Return the (x, y) coordinate for the center point of the cell that contains the specified text.  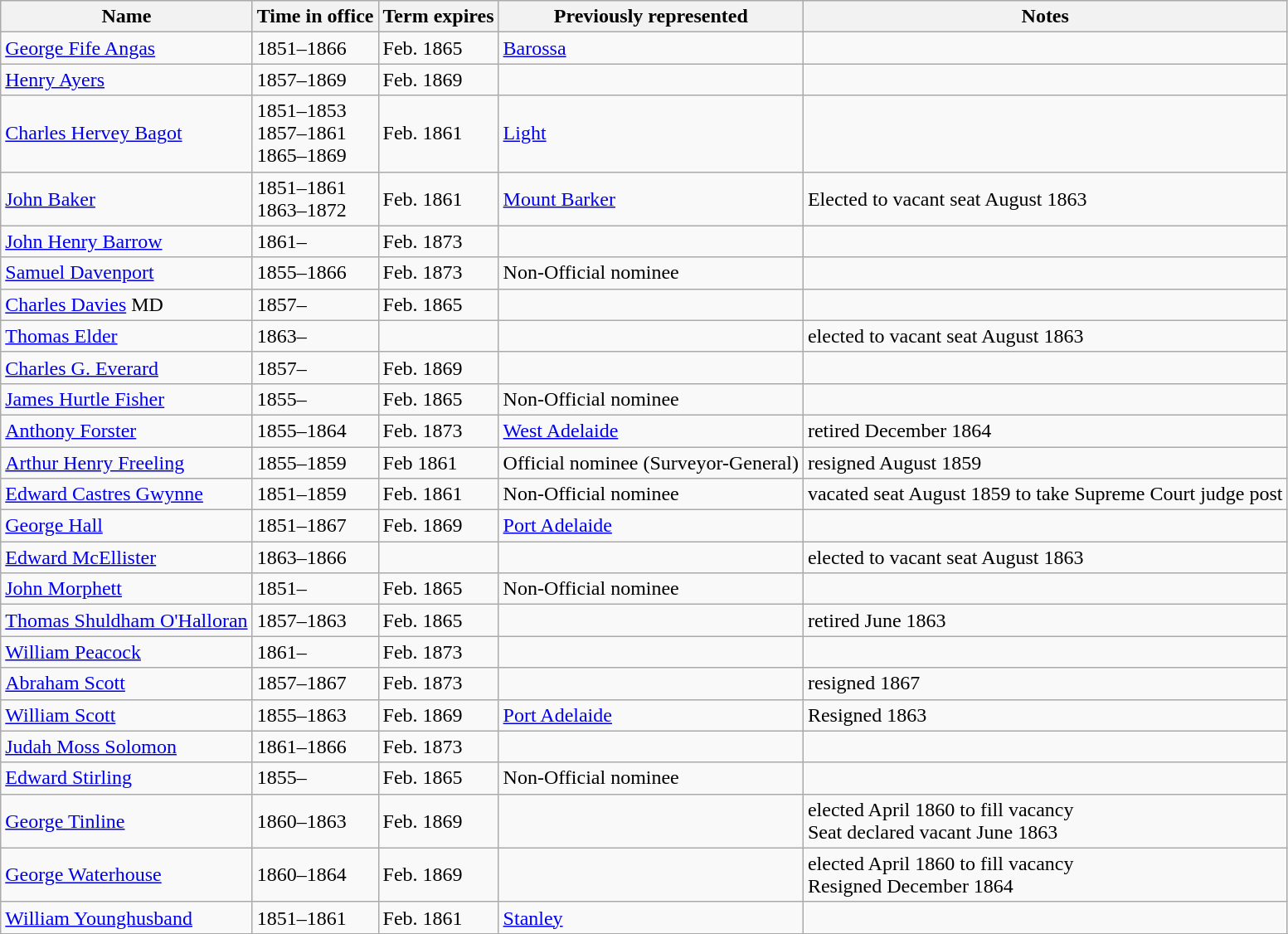
James Hurtle Fisher (126, 399)
1861–1866 (315, 747)
retired December 1864 (1045, 431)
Anthony Forster (126, 431)
Thomas Shuldham O'Halloran (126, 620)
Henry Ayers (126, 80)
Stanley (650, 917)
Resigned 1863 (1045, 715)
Mount Barker (650, 199)
resigned 1867 (1045, 683)
Elected to vacant seat August 1863 (1045, 199)
Charles Hervey Bagot (126, 134)
Judah Moss Solomon (126, 747)
1860–1864 (315, 874)
Arthur Henry Freeling (126, 462)
William Peacock (126, 652)
Charles Davies MD (126, 304)
1857–1869 (315, 80)
Light (650, 134)
Feb 1861 (438, 462)
retired June 1863 (1045, 620)
1857–1867 (315, 683)
1855–1864 (315, 431)
George Fife Angas (126, 48)
1860–1863 (315, 821)
1857–1863 (315, 620)
William Younghusband (126, 917)
George Hall (126, 526)
1851–18531857–18611865–1869 (315, 134)
Edward Stirling (126, 778)
George Tinline (126, 821)
Previously represented (650, 17)
West Adelaide (650, 431)
William Scott (126, 715)
1863–1866 (315, 557)
Barossa (650, 48)
Edward McEllister (126, 557)
1855–1859 (315, 462)
George Waterhouse (126, 874)
vacated seat August 1859 to take Supreme Court judge post (1045, 494)
1851–1859 (315, 494)
John Henry Barrow (126, 241)
Name (126, 17)
Time in office (315, 17)
1851–18611863–1872 (315, 199)
Thomas Elder (126, 336)
resigned August 1859 (1045, 462)
1851–1866 (315, 48)
John Baker (126, 199)
1851–1867 (315, 526)
1851– (315, 589)
Samuel Davenport (126, 273)
elected April 1860 to fill vacancySeat declared vacant June 1863 (1045, 821)
1863– (315, 336)
1855–1863 (315, 715)
Edward Castres Gwynne (126, 494)
1851–1861 (315, 917)
Term expires (438, 17)
1855–1866 (315, 273)
Abraham Scott (126, 683)
elected April 1860 to fill vacancy Resigned December 1864 (1045, 874)
Official nominee (Surveyor-General) (650, 462)
Notes (1045, 17)
Charles G. Everard (126, 367)
John Morphett (126, 589)
